From the cell containing the given text, extract its center point as (x, y) coordinate. 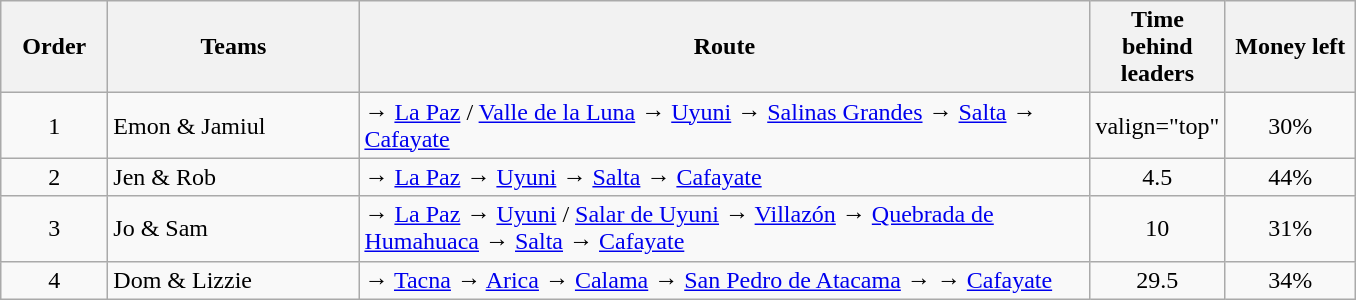
31% (1290, 228)
3 (54, 228)
44% (1290, 177)
30% (1290, 126)
→ La Paz → Uyuni → Salta → Cafayate (724, 177)
→ Tacna → Arica → Calama → San Pedro de Atacama → → Cafayate (724, 280)
Route (724, 47)
valign="top" (1158, 126)
34% (1290, 280)
Emon & Jamiul (234, 126)
Order (54, 47)
2 (54, 177)
Jo & Sam (234, 228)
4 (54, 280)
4.5 (1158, 177)
Money left (1290, 47)
Time behind leaders (1158, 47)
Dom & Lizzie (234, 280)
Teams (234, 47)
29.5 (1158, 280)
10 (1158, 228)
1 (54, 126)
→ La Paz / Valle de la Luna → Uyuni → Salinas Grandes → Salta → Cafayate (724, 126)
→ La Paz → Uyuni / Salar de Uyuni → Villazón → Quebrada de Humahuaca → Salta → Cafayate (724, 228)
Jen & Rob (234, 177)
